Output the [x, y] coordinate of the center of the cell containing the given text.  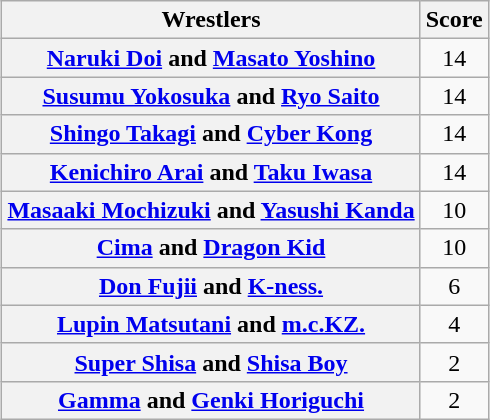
Masaaki Mochizuki and Yasushi Kanda [211, 210]
Score [454, 20]
Gamma and Genki Horiguchi [211, 400]
Susumu Yokosuka and Ryo Saito [211, 96]
Don Fujii and K-ness. [211, 286]
4 [454, 324]
Kenichiro Arai and Taku Iwasa [211, 172]
Cima and Dragon Kid [211, 248]
Wrestlers [211, 20]
Naruki Doi and Masato Yoshino [211, 58]
Lupin Matsutani and m.c.KZ. [211, 324]
6 [454, 286]
Super Shisa and Shisa Boy [211, 362]
Shingo Takagi and Cyber Kong [211, 134]
